For the text-containing cell, return its midpoint in [x, y] coordinate format. 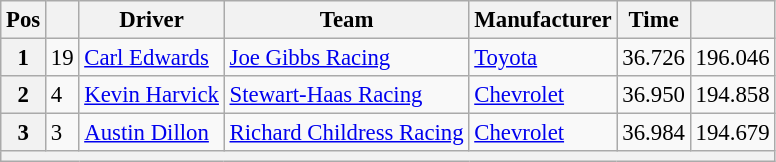
36.950 [654, 95]
Richard Childress Racing [346, 133]
36.726 [654, 58]
Stewart-Haas Racing [346, 95]
194.858 [732, 95]
1 [24, 58]
Manufacturer [543, 20]
Kevin Harvick [152, 95]
Pos [24, 20]
Driver [152, 20]
194.679 [732, 133]
Team [346, 20]
2 [24, 95]
4 [62, 95]
Joe Gibbs Racing [346, 58]
19 [62, 58]
36.984 [654, 133]
Toyota [543, 58]
196.046 [732, 58]
Austin Dillon [152, 133]
Time [654, 20]
Carl Edwards [152, 58]
